Extract the [X, Y] coordinate from the center of the cell holding the provided text.  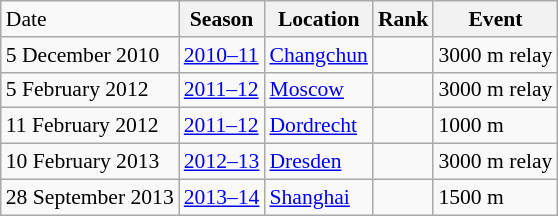
5 February 2012 [90, 90]
2013–14 [222, 197]
Dordrecht [318, 126]
2012–13 [222, 162]
Event [495, 19]
11 February 2012 [90, 126]
Date [90, 19]
28 September 2013 [90, 197]
Rank [404, 19]
1000 m [495, 126]
Changchun [318, 55]
Shanghai [318, 197]
Location [318, 19]
5 December 2010 [90, 55]
Moscow [318, 90]
2010–11 [222, 55]
Season [222, 19]
Dresden [318, 162]
1500 m [495, 197]
10 February 2013 [90, 162]
